Detect which cell encompasses the target text, then output its (X, Y) center coordinate. 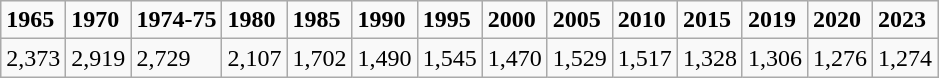
1,276 (840, 58)
1,328 (710, 58)
1974-75 (176, 20)
1980 (254, 20)
2,919 (98, 58)
1,517 (644, 58)
2005 (580, 20)
2000 (514, 20)
2,107 (254, 58)
2023 (906, 20)
2019 (774, 20)
2015 (710, 20)
1970 (98, 20)
2010 (644, 20)
1,306 (774, 58)
1965 (34, 20)
1,529 (580, 58)
2020 (840, 20)
1,545 (450, 58)
2,373 (34, 58)
1,490 (384, 58)
1,274 (906, 58)
1,470 (514, 58)
2,729 (176, 58)
1,702 (320, 58)
1995 (450, 20)
1985 (320, 20)
1990 (384, 20)
